Output the (X, Y) coordinate of the center of the cell containing the given text.  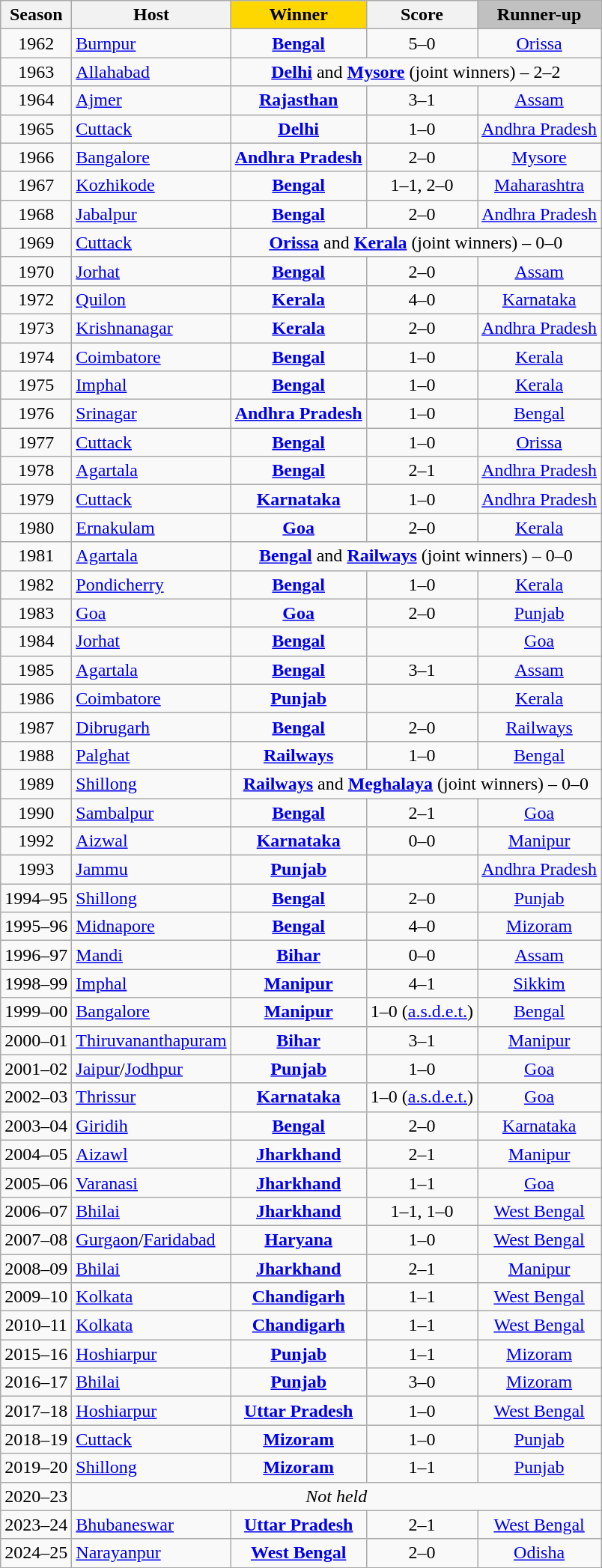
1968 (36, 214)
1965 (36, 129)
2006–07 (36, 1211)
1979 (36, 499)
1986 (36, 698)
Kozhikode (151, 186)
2019–20 (36, 1468)
Narayanpur (151, 1553)
1964 (36, 100)
2020–23 (36, 1496)
2007–08 (36, 1239)
Gurgaon/Faridabad (151, 1239)
1972 (36, 299)
1–1, 2–0 (422, 186)
Jaipur/Jodhpur (151, 1069)
Not held (337, 1496)
1962 (36, 43)
2000–01 (36, 1040)
Runner-up (539, 15)
1999–00 (36, 1012)
1–1, 1–0 (422, 1211)
1983 (36, 613)
1995–96 (36, 927)
1989 (36, 784)
2008–09 (36, 1269)
Orissa and Kerala (joint winners) – 0–0 (416, 242)
Host (151, 15)
2023–24 (36, 1525)
1977 (36, 442)
2004–05 (36, 1154)
Sambalpur (151, 812)
2003–04 (36, 1126)
Aizwal (151, 841)
Score (422, 15)
Railways and Meghalaya (joint winners) – 0–0 (416, 784)
1975 (36, 385)
Mandi (151, 955)
Jabalpur (151, 214)
1987 (36, 727)
2024–25 (36, 1553)
1994–95 (36, 898)
1974 (36, 357)
Dibrugarh (151, 727)
Aizawl (151, 1154)
1980 (36, 528)
2018–19 (36, 1439)
1988 (36, 755)
Delhi and Mysore (joint winners) – 2–2 (416, 72)
3–0 (422, 1382)
2016–17 (36, 1382)
Palghat (151, 755)
1992 (36, 841)
Thiruvananthapuram (151, 1040)
2002–03 (36, 1097)
5–0 (422, 43)
Midnapore (151, 927)
1970 (36, 271)
Giridih (151, 1126)
1985 (36, 670)
Varanasi (151, 1183)
Sikkim (539, 983)
1973 (36, 328)
Mysore (539, 157)
1984 (36, 641)
1981 (36, 556)
1998–99 (36, 983)
4–1 (422, 983)
1978 (36, 471)
2009–10 (36, 1297)
Season (36, 15)
1993 (36, 870)
Ernakulam (151, 528)
1963 (36, 72)
Thrissur (151, 1097)
Ajmer (151, 100)
Haryana (298, 1239)
2017–18 (36, 1411)
Odisha (539, 1553)
Rajasthan (298, 100)
2001–02 (36, 1069)
Quilon (151, 299)
Bengal and Railways (joint winners) – 0–0 (416, 556)
2010–11 (36, 1326)
1990 (36, 812)
1967 (36, 186)
Jammu (151, 870)
1982 (36, 585)
2015–16 (36, 1354)
Allahabad (151, 72)
Bhubaneswar (151, 1525)
Maharashtra (539, 186)
1969 (36, 242)
Krishnanagar (151, 328)
Winner (298, 15)
1976 (36, 414)
1966 (36, 157)
2005–06 (36, 1183)
1996–97 (36, 955)
Pondicherry (151, 585)
Srinagar (151, 414)
Burnpur (151, 43)
Delhi (298, 129)
